Find where the given text appears and provide that cell's center as (x, y) coordinate. 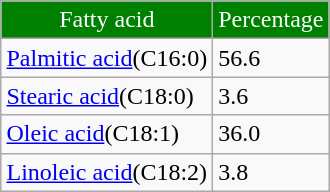
56.6 (271, 58)
Percentage (271, 20)
Fatty acid (107, 20)
Linoleic acid(C18:2) (107, 172)
3.6 (271, 96)
Stearic acid(C18:0) (107, 96)
Palmitic acid(C16:0) (107, 58)
Oleic acid(C18:1) (107, 134)
3.8 (271, 172)
36.0 (271, 134)
